For the text-containing cell, return its midpoint in (x, y) coordinate format. 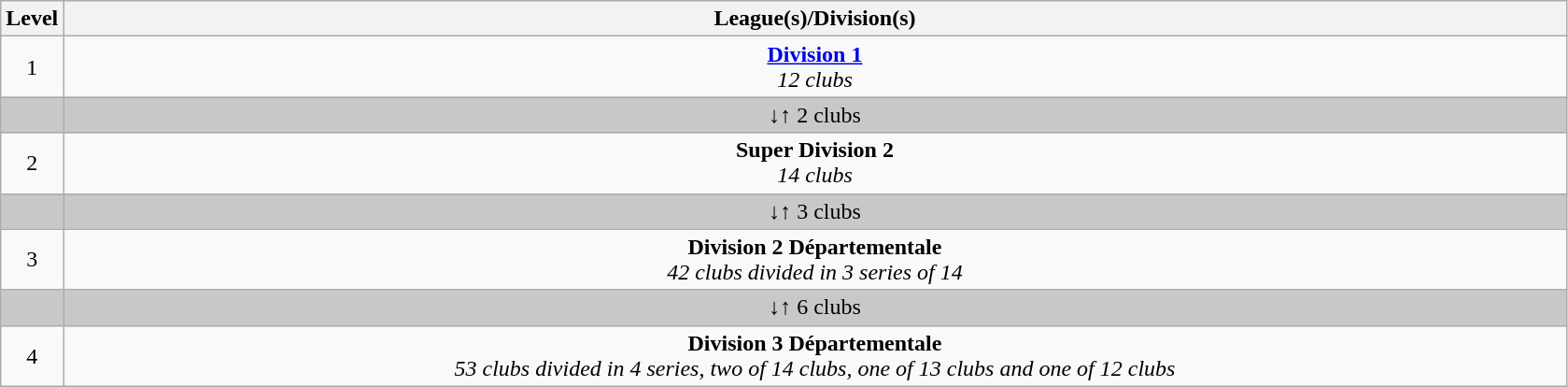
1 (32, 67)
Super Division 214 clubs (814, 163)
Division 3 Départementale53 clubs divided in 4 series, two of 14 clubs, one of 13 clubs and one of 12 clubs (814, 355)
League(s)/Division(s) (814, 19)
↓↑ 6 clubs (814, 308)
2 (32, 163)
3 (32, 260)
Level (32, 19)
4 (32, 355)
Division 2 Départementale42 clubs divided in 3 series of 14 (814, 260)
↓↑ 3 clubs (814, 211)
↓↑ 2 clubs (814, 115)
Division 112 clubs (814, 67)
